Extract the [X, Y] coordinate from the center of the cell holding the provided text.  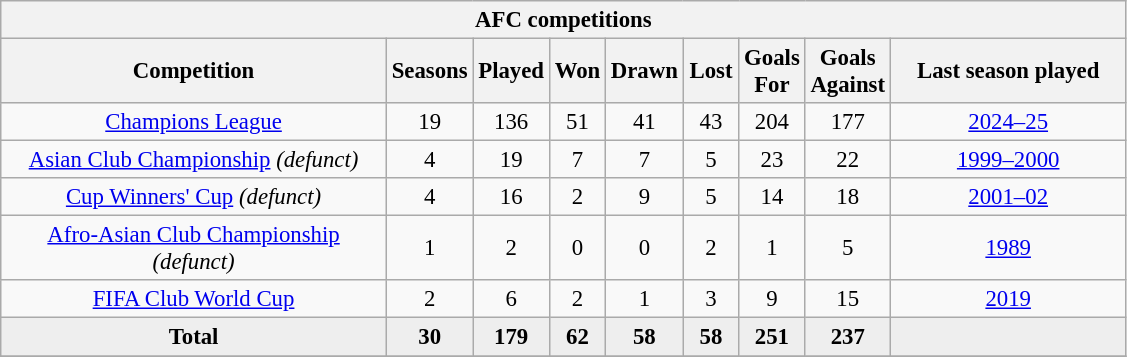
Competition [194, 72]
Total [194, 337]
Cup Winners' Cup (defunct) [194, 197]
Afro-Asian Club Championship (defunct) [194, 248]
AFC competitions [564, 20]
Champions League [194, 122]
Goals For [772, 72]
43 [711, 122]
23 [772, 160]
Asian Club Championship (defunct) [194, 160]
Won [577, 72]
179 [511, 337]
3 [711, 299]
Played [511, 72]
2019 [1008, 299]
1989 [1008, 248]
251 [772, 337]
51 [577, 122]
177 [848, 122]
14 [772, 197]
2001–02 [1008, 197]
Seasons [430, 72]
62 [577, 337]
15 [848, 299]
Last season played [1008, 72]
41 [645, 122]
22 [848, 160]
6 [511, 299]
18 [848, 197]
FIFA Club World Cup [194, 299]
204 [772, 122]
16 [511, 197]
1999–2000 [1008, 160]
Goals Against [848, 72]
136 [511, 122]
30 [430, 337]
Drawn [645, 72]
2024–25 [1008, 122]
Lost [711, 72]
237 [848, 337]
